From the cell containing the given text, extract its center point as (X, Y) coordinate. 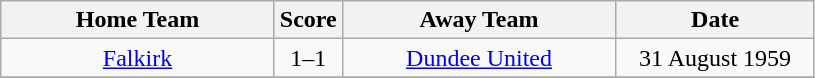
Dundee United (479, 58)
Home Team (138, 20)
1–1 (308, 58)
Away Team (479, 20)
31 August 1959 (716, 58)
Date (716, 20)
Falkirk (138, 58)
Score (308, 20)
